Output the [x, y] coordinate of the center of the cell containing the given text.  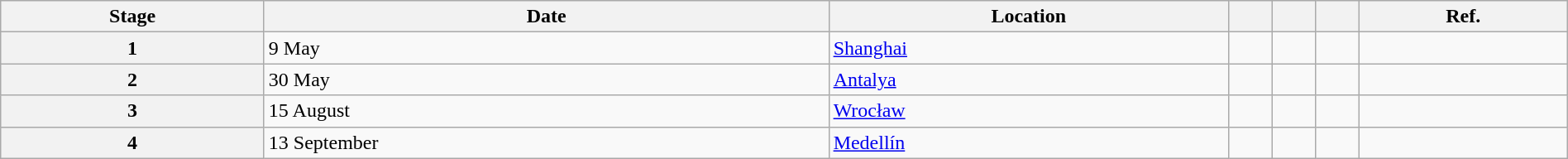
2 [132, 79]
Shanghai [1029, 48]
Date [546, 17]
Location [1029, 17]
4 [132, 142]
1 [132, 48]
13 September [546, 142]
Antalya [1029, 79]
15 August [546, 111]
Wrocław [1029, 111]
30 May [546, 79]
Stage [132, 17]
Medellín [1029, 142]
3 [132, 111]
Ref. [1463, 17]
9 May [546, 48]
